Return the (X, Y) coordinate for the center point of the cell that contains the specified text.  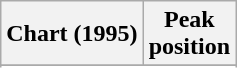
Chart (1995) (72, 34)
Peakposition (189, 34)
